Extract the (x, y) coordinate from the center of the cell holding the provided text.  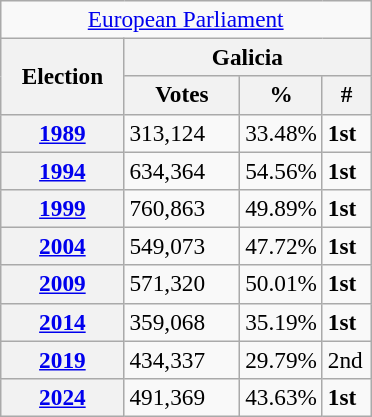
634,364 (182, 170)
29.79% (282, 359)
35.19% (282, 322)
1994 (62, 170)
2nd (346, 359)
2014 (62, 322)
43.63% (282, 397)
54.56% (282, 170)
571,320 (182, 284)
# (346, 95)
Votes (182, 95)
Election (62, 76)
European Parliament (186, 19)
491,369 (182, 397)
549,073 (182, 246)
49.89% (282, 208)
760,863 (182, 208)
50.01% (282, 284)
313,124 (182, 133)
1989 (62, 133)
1999 (62, 208)
2004 (62, 246)
% (282, 95)
33.48% (282, 133)
2024 (62, 397)
47.72% (282, 246)
2019 (62, 359)
359,068 (182, 322)
2009 (62, 284)
Galicia (248, 57)
434,337 (182, 359)
